Locate the cell with the specified text and output its (x, y) center coordinate. 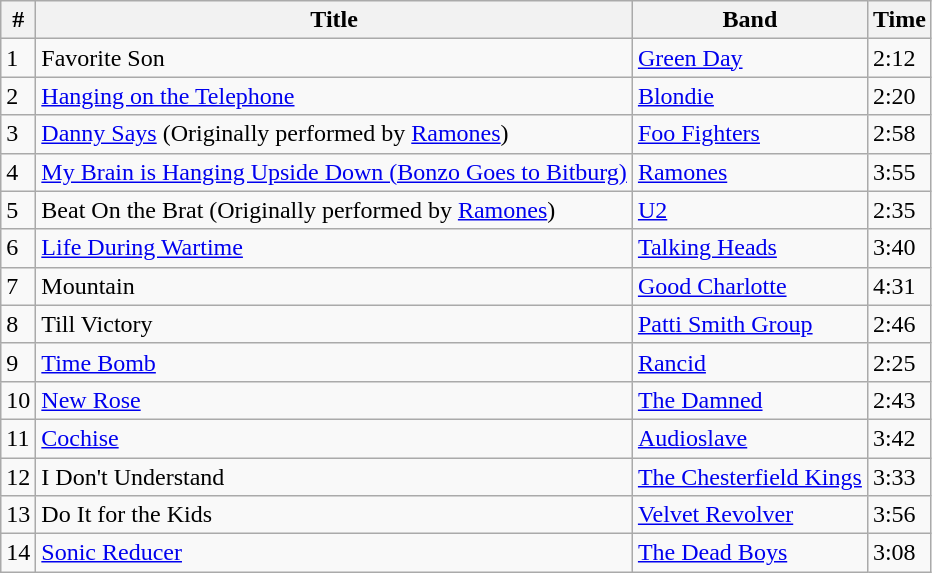
Blondie (750, 96)
3:55 (899, 172)
2:58 (899, 134)
1 (18, 58)
2:46 (899, 324)
10 (18, 400)
3:08 (899, 553)
Till Victory (334, 324)
2:12 (899, 58)
2:25 (899, 362)
Velvet Revolver (750, 515)
Mountain (334, 286)
9 (18, 362)
Life During Wartime (334, 248)
Time (899, 20)
Foo Fighters (750, 134)
The Dead Boys (750, 553)
3:42 (899, 438)
6 (18, 248)
4 (18, 172)
Audioslave (750, 438)
3 (18, 134)
Beat On the Brat (Originally performed by Ramones) (334, 210)
3:56 (899, 515)
My Brain is Hanging Upside Down (Bonzo Goes to Bitburg) (334, 172)
New Rose (334, 400)
7 (18, 286)
14 (18, 553)
2:20 (899, 96)
2 (18, 96)
Cochise (334, 438)
Band (750, 20)
The Chesterfield Kings (750, 477)
Sonic Reducer (334, 553)
Do It for the Kids (334, 515)
Hanging on the Telephone (334, 96)
Rancid (750, 362)
2:43 (899, 400)
12 (18, 477)
U2 (750, 210)
# (18, 20)
The Damned (750, 400)
Good Charlotte (750, 286)
Favorite Son (334, 58)
4:31 (899, 286)
5 (18, 210)
I Don't Understand (334, 477)
3:33 (899, 477)
Green Day (750, 58)
Danny Says (Originally performed by Ramones) (334, 134)
2:35 (899, 210)
8 (18, 324)
Time Bomb (334, 362)
Ramones (750, 172)
13 (18, 515)
Talking Heads (750, 248)
11 (18, 438)
3:40 (899, 248)
Patti Smith Group (750, 324)
Title (334, 20)
